Locate the cell with the specified text and output its (x, y) center coordinate. 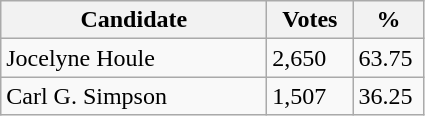
36.25 (388, 96)
Carl G. Simpson (134, 96)
% (388, 20)
1,507 (310, 96)
Candidate (134, 20)
Votes (310, 20)
Jocelyne Houle (134, 58)
2,650 (310, 58)
63.75 (388, 58)
